Output the (x, y) coordinate of the center of the cell containing the given text.  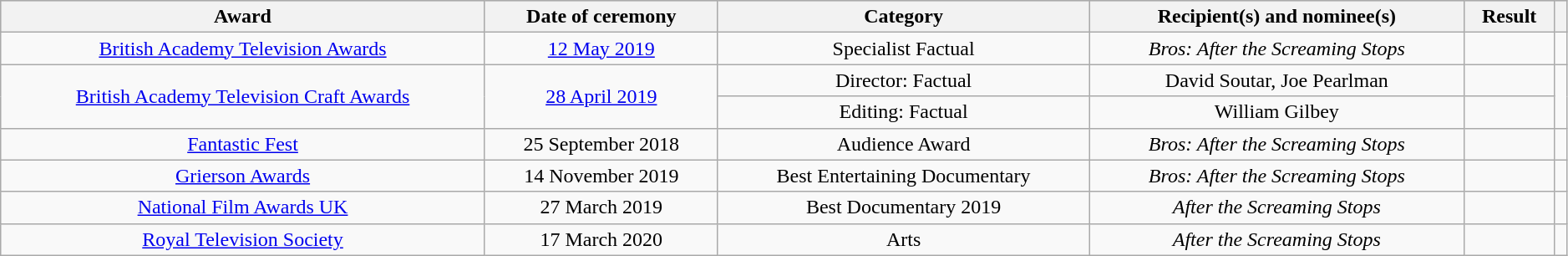
Director: Factual (904, 80)
12 May 2019 (601, 49)
National Film Awards UK (243, 207)
25 September 2018 (601, 144)
Royal Television Society (243, 239)
Arts (904, 239)
British Academy Television Craft Awards (243, 96)
Category (904, 17)
Date of ceremony (601, 17)
Recipient(s) and nominee(s) (1276, 17)
Editing: Factual (904, 112)
28 April 2019 (601, 96)
Award (243, 17)
Audience Award (904, 144)
David Soutar, Joe Pearlman (1276, 80)
17 March 2020 (601, 239)
William Gilbey (1276, 112)
14 November 2019 (601, 176)
British Academy Television Awards (243, 49)
Result (1510, 17)
27 March 2019 (601, 207)
Grierson Awards (243, 176)
Fantastic Fest (243, 144)
Best Documentary 2019 (904, 207)
Specialist Factual (904, 49)
Best Entertaining Documentary (904, 176)
